Identify which cell holds the provided text, then report its [X, Y] central coordinate. 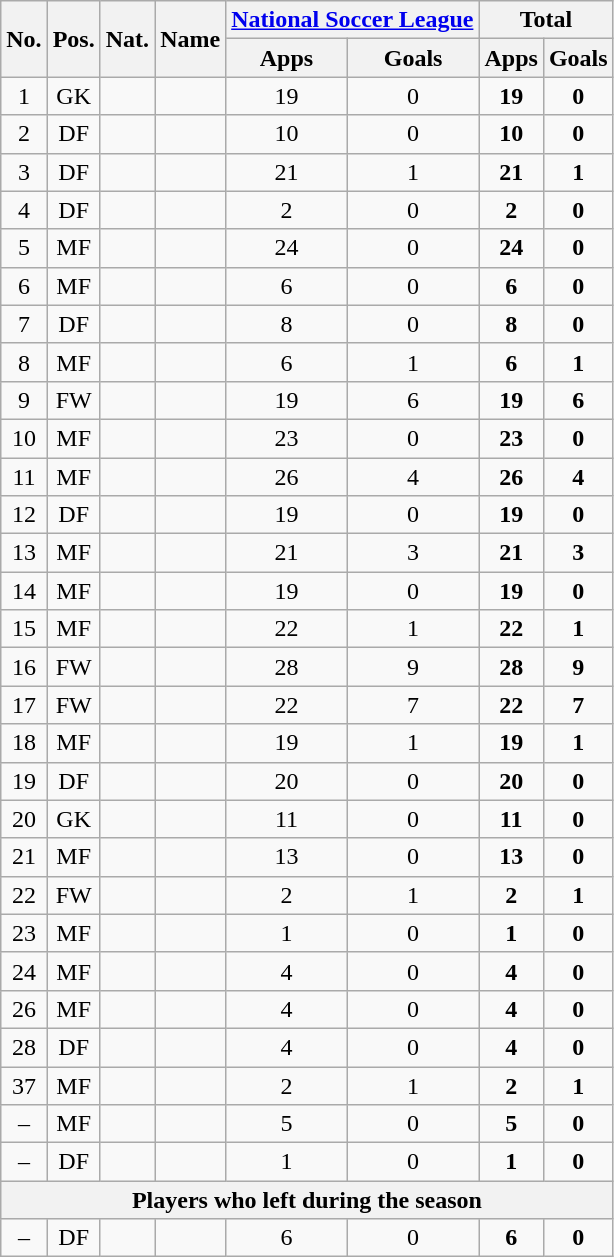
37 [24, 1085]
No. [24, 39]
Name [190, 39]
Nat. [127, 39]
Total [546, 20]
Pos. [74, 39]
18 [24, 743]
17 [24, 705]
Players who left during the season [307, 1200]
12 [24, 515]
14 [24, 591]
15 [24, 629]
16 [24, 667]
National Soccer League [352, 20]
